Return the (x, y) coordinate for the center point of the cell that contains the specified text.  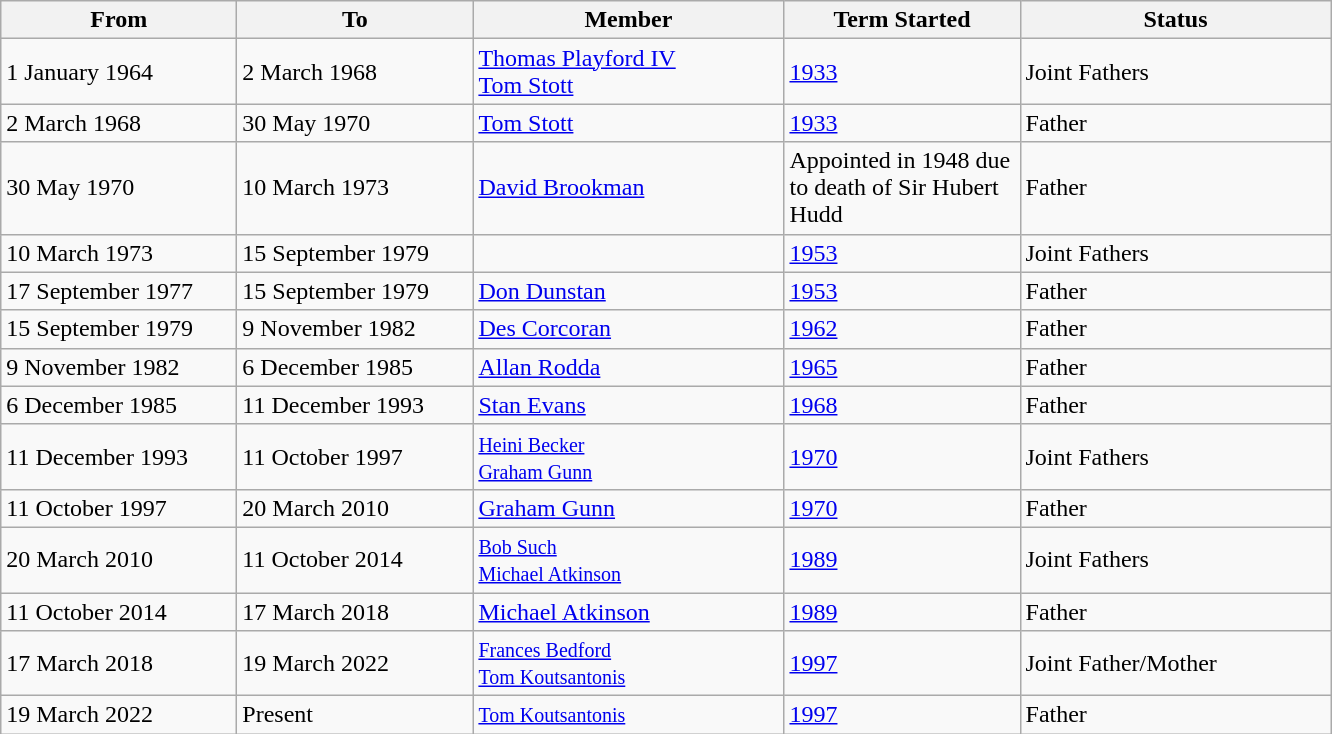
Thomas Playford IV Tom Stott (628, 72)
Graham Gunn (628, 508)
1 January 1964 (119, 72)
Heini Becker Graham Gunn (628, 456)
1962 (902, 329)
David Brookman (628, 188)
Frances Bedford Tom Koutsantonis (628, 664)
Stan Evans (628, 405)
Appointed in 1948 due to death of Sir Hubert Hudd (902, 188)
Don Dunstan (628, 291)
Allan Rodda (628, 367)
From (119, 20)
Joint Father/Mother (1176, 664)
Tom Koutsantonis (628, 715)
Term Started (902, 20)
Status (1176, 20)
Bob Such Michael Atkinson (628, 560)
17 September 1977 (119, 291)
Present (355, 715)
Tom Stott (628, 123)
Member (628, 20)
Michael Atkinson (628, 611)
To (355, 20)
Des Corcoran (628, 329)
1965 (902, 367)
1968 (902, 405)
